Locate the cell with the specified text and output its (X, Y) center coordinate. 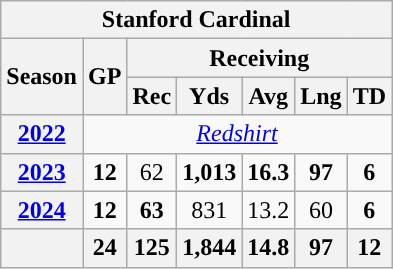
125 (152, 248)
1,013 (210, 172)
2023 (42, 172)
831 (210, 210)
62 (152, 172)
2024 (42, 210)
Avg (268, 96)
Season (42, 77)
Receiving (260, 58)
Lng (321, 96)
60 (321, 210)
63 (152, 210)
1,844 (210, 248)
2022 (42, 134)
Stanford Cardinal (196, 20)
GP (104, 77)
Redshirt (236, 134)
16.3 (268, 172)
24 (104, 248)
13.2 (268, 210)
14.8 (268, 248)
Yds (210, 96)
Rec (152, 96)
TD (369, 96)
